Provide the (X, Y) coordinate of the cell's center where the given text is located.  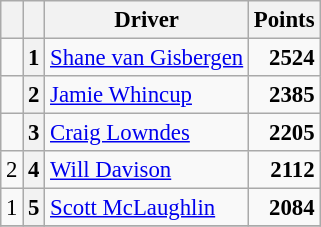
Craig Lowndes (147, 133)
Scott McLaughlin (147, 208)
Driver (147, 20)
3 (34, 133)
2084 (284, 208)
2205 (284, 133)
Points (284, 20)
2524 (284, 58)
Shane van Gisbergen (147, 58)
Will Davison (147, 170)
2112 (284, 170)
4 (34, 170)
2385 (284, 95)
5 (34, 208)
Jamie Whincup (147, 95)
